Search for the cell housing the specified text and yield its (x, y) center coordinate. 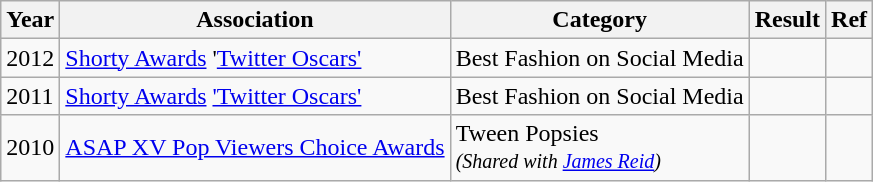
2012 (30, 58)
2011 (30, 96)
Year (30, 20)
Ref (850, 20)
Result (787, 20)
Tween Popsies(Shared with James Reid) (600, 148)
ASAP XV Pop Viewers Choice Awards (255, 148)
Association (255, 20)
2010 (30, 148)
Category (600, 20)
